Scan for the cell matching the given text and deliver its [x, y] coordinate at center. 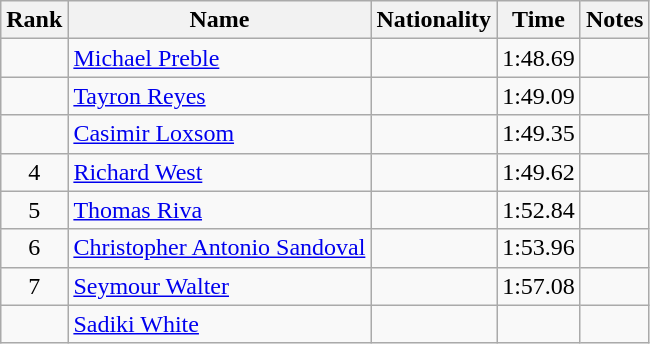
Sadiki White [220, 324]
Time [539, 20]
Seymour Walter [220, 286]
Casimir Loxsom [220, 134]
1:57.08 [539, 286]
Thomas Riva [220, 210]
Richard West [220, 172]
Michael Preble [220, 58]
Nationality [434, 20]
1:49.09 [539, 96]
1:52.84 [539, 210]
1:53.96 [539, 248]
4 [34, 172]
1:49.35 [539, 134]
Tayron Reyes [220, 96]
6 [34, 248]
Notes [614, 20]
1:49.62 [539, 172]
Rank [34, 20]
7 [34, 286]
5 [34, 210]
Christopher Antonio Sandoval [220, 248]
1:48.69 [539, 58]
Name [220, 20]
